For the text-containing cell, return its midpoint in (X, Y) coordinate format. 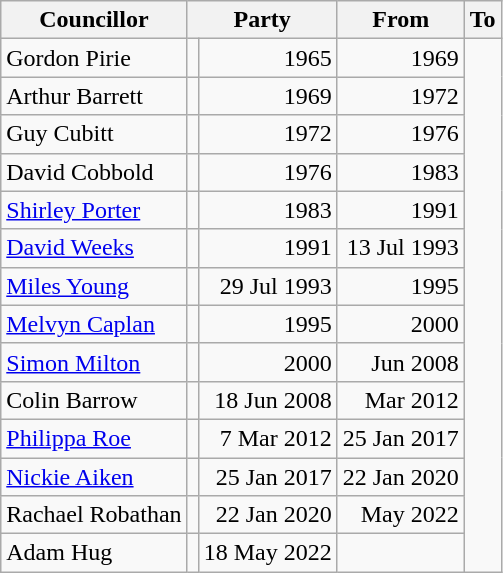
7 Mar 2012 (268, 438)
13 Jul 1993 (400, 248)
Councillor (94, 20)
Colin Barrow (94, 400)
Philippa Roe (94, 438)
18 Jun 2008 (268, 400)
Rachael Robathan (94, 515)
Arthur Barrett (94, 96)
May 2022 (400, 515)
Mar 2012 (400, 400)
Shirley Porter (94, 210)
David Weeks (94, 248)
David Cobbold (94, 172)
Jun 2008 (400, 362)
Adam Hug (94, 553)
18 May 2022 (268, 553)
Simon Milton (94, 362)
Melvyn Caplan (94, 324)
Nickie Aiken (94, 477)
Guy Cubitt (94, 134)
1965 (268, 58)
Gordon Pirie (94, 58)
From (400, 20)
Miles Young (94, 286)
29 Jul 1993 (268, 286)
Party (262, 20)
To (482, 20)
